Return (X, Y) of the center of cell containing provided text 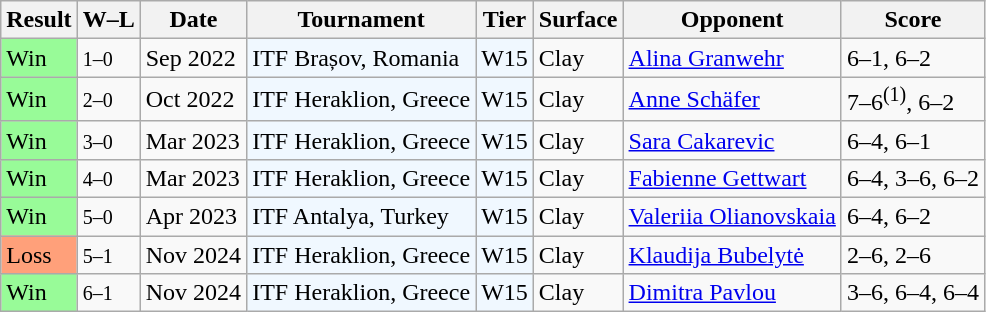
Fabienne Gettwart (732, 178)
Dimitra Pavlou (732, 293)
Alina Granwehr (732, 58)
5–0 (108, 217)
6–1 (108, 293)
2–0 (108, 100)
Result (39, 20)
Valeriia Olianovskaia (732, 217)
6–1, 6–2 (912, 58)
1–0 (108, 58)
Oct 2022 (193, 100)
Date (193, 20)
6–4, 6–1 (912, 140)
Score (912, 20)
3–0 (108, 140)
6–4, 6–2 (912, 217)
Opponent (732, 20)
4–0 (108, 178)
ITF Antalya, Turkey (362, 217)
Anne Schäfer (732, 100)
3–6, 6–4, 6–4 (912, 293)
Surface (578, 20)
Tournament (362, 20)
Apr 2023 (193, 217)
Sara Cakarevic (732, 140)
ITF Brașov, Romania (362, 58)
Sep 2022 (193, 58)
7–6(1), 6–2 (912, 100)
5–1 (108, 255)
Loss (39, 255)
W–L (108, 20)
6–4, 3–6, 6–2 (912, 178)
2–6, 2–6 (912, 255)
Klaudija Bubelytė (732, 255)
Tier (505, 20)
